Extract the (X, Y) coordinate from the center of the cell holding the provided text.  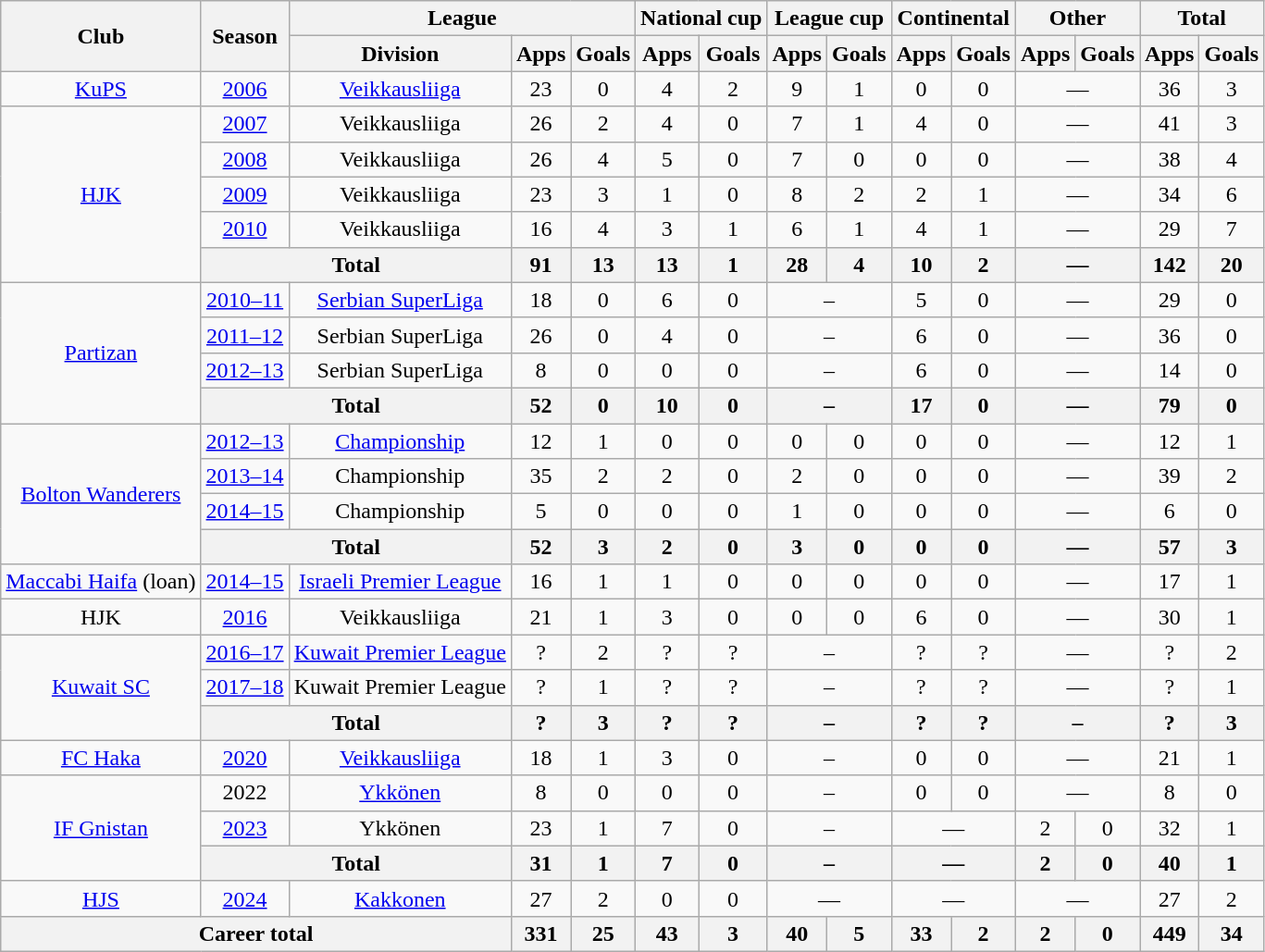
449 (1170, 933)
Kuwait SC (101, 687)
2008 (244, 159)
2023 (244, 828)
2011–12 (244, 335)
33 (921, 933)
KuPS (101, 89)
2017–18 (244, 687)
League (462, 19)
Division (400, 54)
Career total (256, 933)
9 (797, 89)
20 (1232, 265)
National cup (701, 19)
38 (1170, 159)
91 (540, 265)
Bolton Wanderers (101, 494)
2010–11 (244, 300)
331 (540, 933)
32 (1170, 828)
IF Gnistan (101, 828)
57 (1170, 547)
31 (540, 863)
FC Haka (101, 758)
43 (667, 933)
League cup (829, 19)
39 (1170, 476)
2009 (244, 194)
2010 (244, 229)
30 (1170, 617)
Kakkonen (400, 898)
2020 (244, 758)
2006 (244, 89)
28 (797, 265)
2024 (244, 898)
Israeli Premier League (400, 582)
2016 (244, 617)
2013–14 (244, 476)
HJS (101, 898)
25 (603, 933)
Maccabi Haifa (loan) (101, 582)
142 (1170, 265)
14 (1170, 370)
Continental (953, 19)
79 (1170, 405)
Club (101, 36)
41 (1170, 124)
Partizan (101, 352)
Other (1077, 19)
Season (244, 36)
2016–17 (244, 652)
35 (540, 476)
2007 (244, 124)
2022 (244, 793)
